Extract the [x, y] coordinate from the center of the cell holding the provided text.  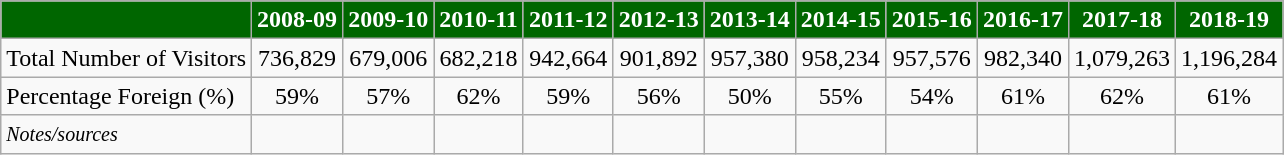
982,340 [1022, 58]
56% [658, 96]
2014-15 [840, 20]
958,234 [840, 58]
942,664 [568, 58]
2016-17 [1022, 20]
55% [840, 96]
1,196,284 [1228, 58]
Percentage Foreign (%) [126, 96]
2011-12 [568, 20]
Notes/sources [126, 134]
50% [750, 96]
1,079,263 [1122, 58]
2017-18 [1122, 20]
957,576 [932, 58]
2012-13 [658, 20]
2018-19 [1228, 20]
679,006 [388, 58]
54% [932, 96]
736,829 [298, 58]
Total Number of Visitors [126, 58]
2010-11 [479, 20]
682,218 [479, 58]
901,892 [658, 58]
2008-09 [298, 20]
957,380 [750, 58]
2015-16 [932, 20]
57% [388, 96]
2013-14 [750, 20]
2009-10 [388, 20]
